Return the [X, Y] coordinate for the center point of the cell that contains the specified text.  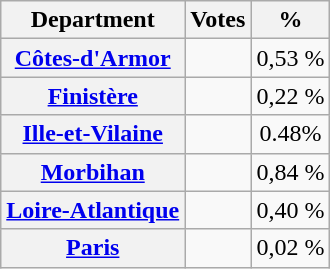
% [290, 20]
Paris [93, 248]
Finistère [93, 96]
Ille-et-Vilaine [93, 134]
Côtes-d'Armor [93, 58]
0,84 % [290, 172]
Loire-Atlantique [93, 210]
0,22 % [290, 96]
Department [93, 20]
0,53 % [290, 58]
Votes [218, 20]
0,40 % [290, 210]
Morbihan [93, 172]
0.48% [290, 134]
0,02 % [290, 248]
